Detect which cell encompasses the target text, then output its [X, Y] center coordinate. 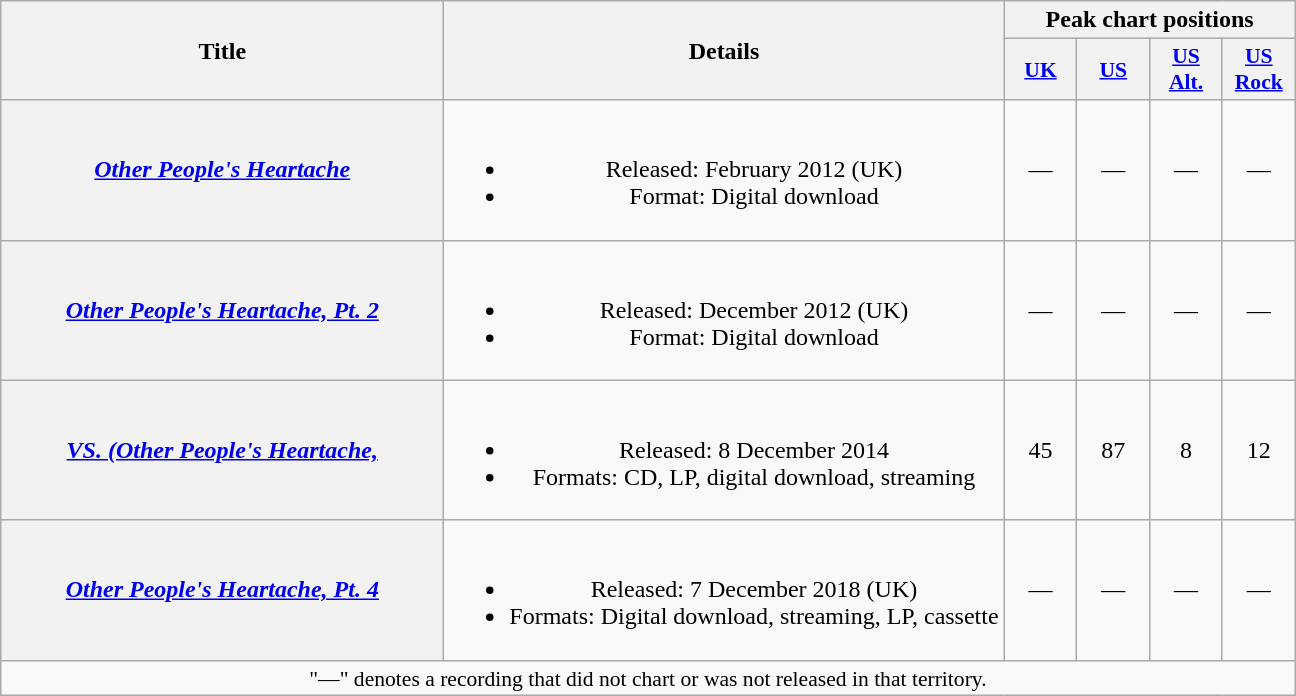
US [1114, 70]
Released: December 2012 (UK)Format: Digital download [724, 310]
Other People's Heartache [222, 170]
45 [1040, 450]
Other People's Heartache, Pt. 4 [222, 590]
Title [222, 50]
"—" denotes a recording that did not chart or was not released in that territory. [648, 678]
87 [1114, 450]
USRock [1258, 70]
Other People's Heartache, Pt. 2 [222, 310]
USAlt. [1186, 70]
Released: 7 December 2018 (UK)Formats: Digital download, streaming, LP, cassette [724, 590]
VS. (Other People's Heartache, [222, 450]
12 [1258, 450]
Released: February 2012 (UK)Format: Digital download [724, 170]
Peak chart positions [1150, 20]
Released: 8 December 2014Formats: CD, LP, digital download, streaming [724, 450]
Details [724, 50]
UK [1040, 70]
8 [1186, 450]
